Return [x, y] of the center of cell containing provided text 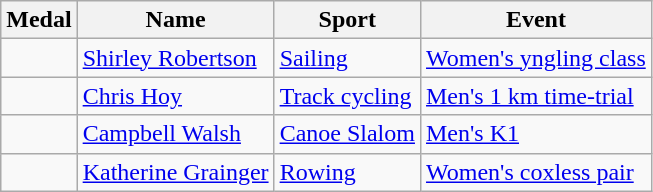
Sailing [347, 58]
Women's yngling class [536, 58]
Rowing [347, 172]
Canoe Slalom [347, 134]
Chris Hoy [176, 96]
Name [176, 20]
Shirley Robertson [176, 58]
Track cycling [347, 96]
Women's coxless pair [536, 172]
Sport [347, 20]
Men's 1 km time-trial [536, 96]
Katherine Grainger [176, 172]
Event [536, 20]
Men's K1 [536, 134]
Medal [39, 20]
Campbell Walsh [176, 134]
